For the text-containing cell, return its midpoint in [X, Y] coordinate format. 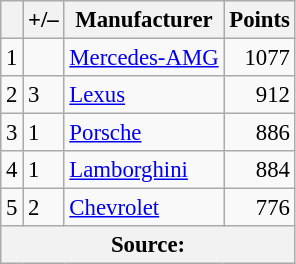
Lamborghini [144, 170]
Points [260, 20]
+/– [44, 20]
Mercedes-AMG [144, 58]
886 [260, 133]
776 [260, 208]
Manufacturer [144, 20]
Porsche [144, 133]
4 [12, 170]
884 [260, 170]
Lexus [144, 95]
1077 [260, 58]
5 [12, 208]
Chevrolet [144, 208]
Source: [148, 245]
912 [260, 95]
